Identify which cell holds the provided text, then report its (X, Y) central coordinate. 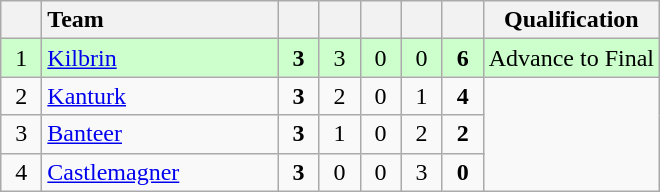
Qualification (571, 20)
Castlemagner (160, 172)
Kanturk (160, 96)
Kilbrin (160, 58)
Banteer (160, 134)
Team (160, 20)
Advance to Final (571, 58)
6 (462, 58)
